Detect which cell encompasses the target text, then output its (X, Y) center coordinate. 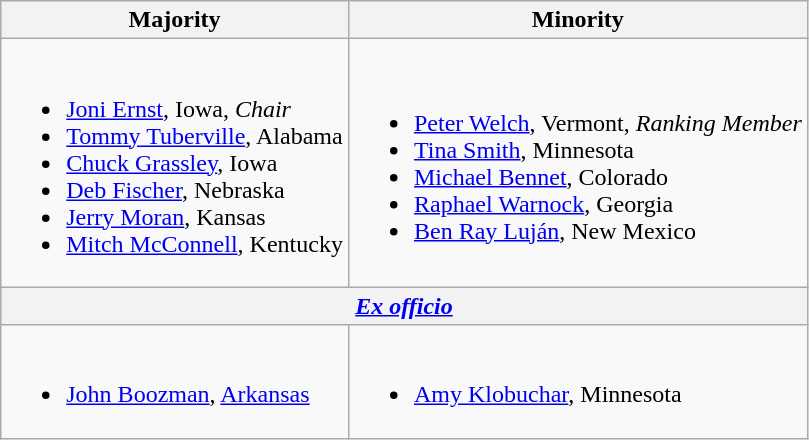
Amy Klobuchar, Minnesota (578, 382)
Peter Welch, Vermont, Ranking MemberTina Smith, MinnesotaMichael Bennet, ColoradoRaphael Warnock, GeorgiaBen Ray Luján, New Mexico (578, 163)
John Boozman, Arkansas (175, 382)
Minority (578, 20)
Joni Ernst, Iowa, ChairTommy Tuberville, AlabamaChuck Grassley, IowaDeb Fischer, NebraskaJerry Moran, KansasMitch McConnell, Kentucky (175, 163)
Ex officio (404, 306)
Majority (175, 20)
